Output the [x, y] coordinate of the center of the cell containing the given text.  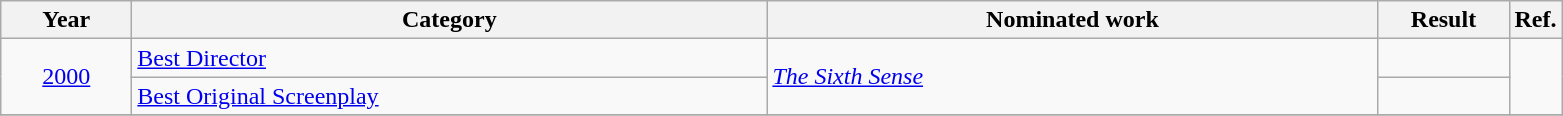
Best Original Screenplay [450, 96]
Result [1444, 20]
2000 [66, 77]
The Sixth Sense [1072, 77]
Nominated work [1072, 20]
Ref. [1536, 20]
Best Director [450, 58]
Year [66, 20]
Category [450, 20]
